Output the [x, y] coordinate of the center of the cell containing the given text.  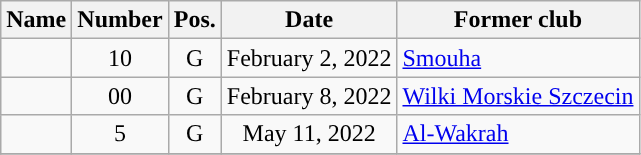
Former club [518, 20]
Pos. [194, 20]
Name [36, 20]
Number [120, 20]
Smouha [518, 58]
Al-Wakrah [518, 134]
May 11, 2022 [309, 134]
00 [120, 96]
February 2, 2022 [309, 58]
Date [309, 20]
10 [120, 58]
5 [120, 134]
Wilki Morskie Szczecin [518, 96]
February 8, 2022 [309, 96]
